Capture the cell that displays the provided text and extract its [X, Y] central coordinate. 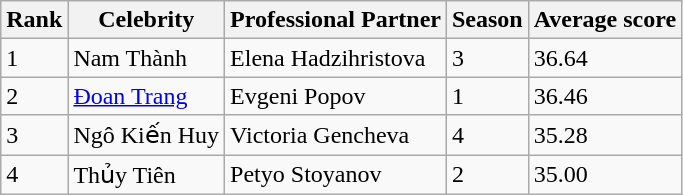
Season [487, 20]
Rank [34, 20]
Evgeni Popov [336, 96]
Professional Partner [336, 20]
Ngô Kiến Huy [146, 135]
Đoan Trang [146, 96]
Petyo Stoyanov [336, 174]
Average score [604, 20]
Celebrity [146, 20]
Thủy Tiên [146, 174]
35.28 [604, 135]
Victoria Gencheva [336, 135]
36.64 [604, 58]
Elena Hadzihristova [336, 58]
35.00 [604, 174]
Nam Thành [146, 58]
36.46 [604, 96]
